Scan for the cell matching the given text and deliver its (x, y) coordinate at center. 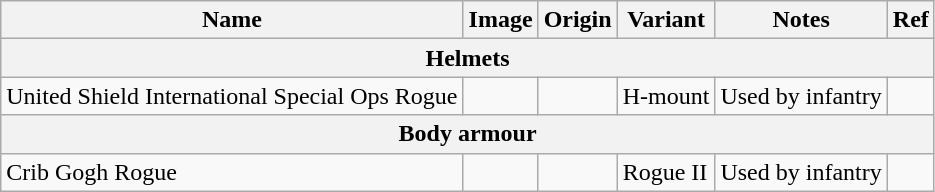
Helmets (468, 58)
Crib Gogh Rogue (232, 172)
H-mount (666, 96)
United Shield International Special Ops Rogue (232, 96)
Notes (801, 20)
Variant (666, 20)
Rogue II (666, 172)
Ref (910, 20)
Origin (578, 20)
Image (500, 20)
Body armour (468, 134)
Name (232, 20)
